Identify which cell holds the provided text, then report its (X, Y) central coordinate. 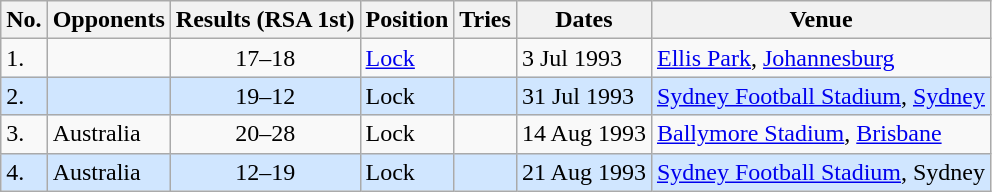
Opponents (108, 20)
Ballymore Stadium, Brisbane (820, 134)
2. (24, 96)
1. (24, 58)
12–19 (265, 172)
Position (407, 20)
20–28 (265, 134)
No. (24, 20)
Tries (486, 20)
19–12 (265, 96)
Venue (820, 20)
Ellis Park, Johannesburg (820, 58)
Dates (584, 20)
21 Aug 1993 (584, 172)
17–18 (265, 58)
3. (24, 134)
31 Jul 1993 (584, 96)
3 Jul 1993 (584, 58)
Results (RSA 1st) (265, 20)
14 Aug 1993 (584, 134)
4. (24, 172)
